Pinpoint the cell where the given text exists, returning its [X, Y] midpoint coordinate. 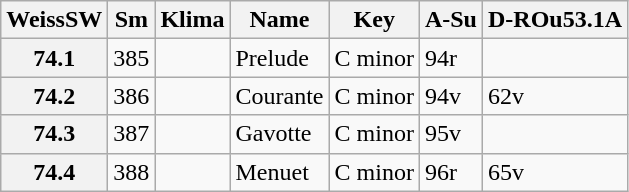
Courante [280, 96]
A-Su [450, 20]
96r [450, 172]
Sm [132, 20]
Gavotte [280, 134]
74.4 [54, 172]
WeissSW [54, 20]
Prelude [280, 58]
Menuet [280, 172]
Name [280, 20]
65v [556, 172]
94r [450, 58]
62v [556, 96]
74.3 [54, 134]
74.2 [54, 96]
388 [132, 172]
94v [450, 96]
386 [132, 96]
385 [132, 58]
Klima [192, 20]
95v [450, 134]
D-ROu53.1A [556, 20]
Key [374, 20]
387 [132, 134]
74.1 [54, 58]
